From the cell containing the given text, extract its center point as [x, y] coordinate. 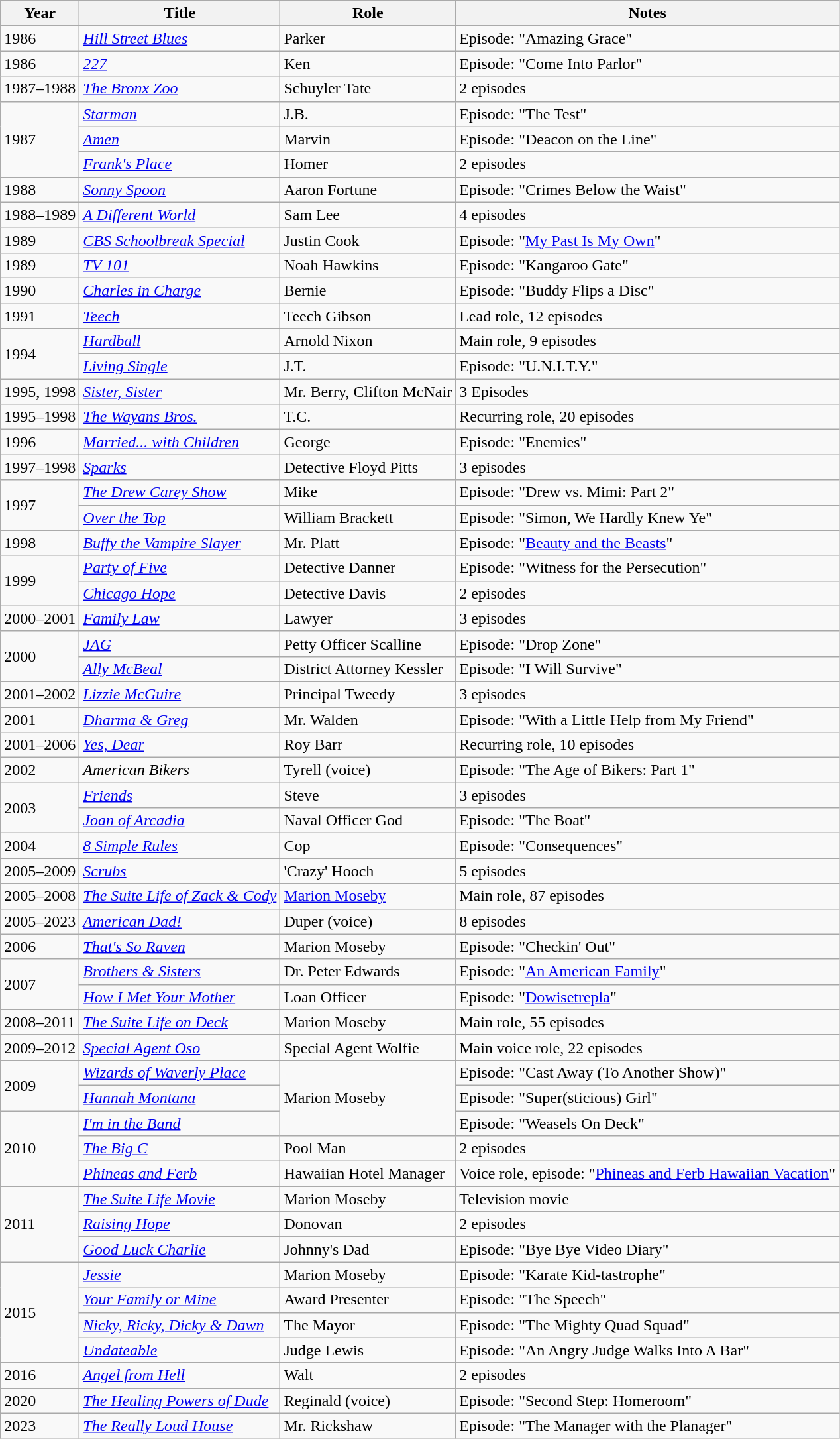
2020 [40, 1401]
Mr. Berry, Clifton McNair [368, 392]
The Bronx Zoo [180, 89]
Episode: "The Test" [648, 114]
Episode: "Cast Away (To Another Show)" [648, 1072]
Frank's Place [180, 164]
Episode: "Beauty and the Beasts" [648, 543]
Episode: "Super(sticious) Girl" [648, 1098]
Dharma & Greg [180, 719]
The Suite Life on Deck [180, 1022]
Family Law [180, 618]
George [368, 442]
3 Episodes [648, 392]
Special Agent Oso [180, 1047]
Episode: "An American Family" [648, 972]
Your Family or Mine [180, 1300]
Raising Hope [180, 1224]
Duper (voice) [368, 921]
Episode: "Witness for the Persecution" [648, 568]
CBS Schoolbreak Special [180, 240]
Episode: "Checkin' Out" [648, 947]
Lead role, 12 episodes [648, 316]
2011 [40, 1224]
2006 [40, 947]
Main voice role, 22 episodes [648, 1047]
Detective Danner [368, 568]
Marvin [368, 139]
Title [180, 13]
Episode: "With a Little Help from My Friend" [648, 719]
Nicky, Ricky, Dicky & Dawn [180, 1325]
Friends [180, 795]
The Wayans Bros. [180, 417]
Episode: "The Age of Bikers: Part 1" [648, 770]
Episode: "Kangaroo Gate" [648, 265]
Undateable [180, 1350]
The Big C [180, 1149]
Episode: "Karate Kid-tastrophe" [648, 1275]
1988–1989 [40, 215]
Reginald (voice) [368, 1401]
Living Single [180, 367]
Main role, 55 episodes [648, 1022]
Petty Officer Scalline [368, 644]
Episode: "Deacon on the Line" [648, 139]
Episode: "The Speech" [648, 1300]
2009 [40, 1085]
Buffy the Vampire Slayer [180, 543]
2009–2012 [40, 1047]
Judge Lewis [368, 1350]
Sam Lee [368, 215]
Charles in Charge [180, 290]
Party of Five [180, 568]
William Brackett [368, 518]
1990 [40, 290]
Steve [368, 795]
The Drew Carey Show [180, 492]
8 episodes [648, 921]
Justin Cook [368, 240]
Mr. Walden [368, 719]
Television movie [648, 1199]
The Healing Powers of Dude [180, 1401]
Walt [368, 1375]
Naval Officer God [368, 821]
Hannah Montana [180, 1098]
Johnny's Dad [368, 1249]
Episode: "Buddy Flips a Disc" [648, 290]
Angel from Hell [180, 1375]
Episode: "Amazing Grace" [648, 38]
Episode: "An Angry Judge Walks Into A Bar" [648, 1350]
Episode: "The Mighty Quad Squad" [648, 1325]
1996 [40, 442]
2005–2008 [40, 896]
Voice role, episode: "Phineas and Ferb Hawaiian Vacation" [648, 1174]
Episode: "My Past Is My Own" [648, 240]
Loan Officer [368, 997]
T.C. [368, 417]
2000–2001 [40, 618]
Starman [180, 114]
Tyrell (voice) [368, 770]
2001–2002 [40, 694]
Episode: "Drew vs. Mimi: Part 2" [648, 492]
J.B. [368, 114]
Mike [368, 492]
2004 [40, 846]
Phineas and Ferb [180, 1174]
How I Met Your Mother [180, 997]
Mr. Platt [368, 543]
Scrubs [180, 871]
Homer [368, 164]
2015 [40, 1312]
5 episodes [648, 871]
Chicago Hope [180, 593]
Year [40, 13]
Aaron Fortune [368, 190]
'Crazy' Hooch [368, 871]
Episode: "Come Into Parlor" [648, 64]
Special Agent Wolfie [368, 1047]
Main role, 9 episodes [648, 341]
Donovan [368, 1224]
Jessie [180, 1275]
JAG [180, 644]
Lawyer [368, 618]
Hawaiian Hotel Manager [368, 1174]
Dr. Peter Edwards [368, 972]
1987 [40, 139]
1997 [40, 505]
Hardball [180, 341]
2007 [40, 984]
Episode: "Enemies" [648, 442]
Amen [180, 139]
Joan of Arcadia [180, 821]
Sister, Sister [180, 392]
Sonny Spoon [180, 190]
2001 [40, 719]
Pool Man [368, 1149]
Good Luck Charlie [180, 1249]
8 Simple Rules [180, 846]
2008–2011 [40, 1022]
2023 [40, 1426]
Episode: "Bye Bye Video Diary" [648, 1249]
Teech Gibson [368, 316]
Detective Floyd Pitts [368, 467]
Episode: "The Manager with the Planager" [648, 1426]
I'm in the Band [180, 1123]
Bernie [368, 290]
2000 [40, 656]
The Really Loud House [180, 1426]
2002 [40, 770]
Detective Davis [368, 593]
Lizzie McGuire [180, 694]
4 episodes [648, 215]
American Bikers [180, 770]
Episode: "Weasels On Deck" [648, 1123]
1991 [40, 316]
Parker [368, 38]
1997–1998 [40, 467]
Episode: "I Will Survive" [648, 669]
Award Presenter [368, 1300]
TV 101 [180, 265]
Episode: "The Boat" [648, 821]
District Attorney Kessler [368, 669]
Episode: "Drop Zone" [648, 644]
Recurring role, 20 episodes [648, 417]
Sparks [180, 467]
Ken [368, 64]
1987–1988 [40, 89]
Principal Tweedy [368, 694]
Schuyler Tate [368, 89]
Episode: "Second Step: Homeroom" [648, 1401]
1995–1998 [40, 417]
Roy Barr [368, 745]
J.T. [368, 367]
Cop [368, 846]
That's So Raven [180, 947]
Recurring role, 10 episodes [648, 745]
American Dad! [180, 921]
Episode: "Simon, We Hardly Knew Ye" [648, 518]
Episode: "Crimes Below the Waist" [648, 190]
Episode: "Consequences" [648, 846]
The Suite Life Movie [180, 1199]
1999 [40, 581]
The Suite Life of Zack & Cody [180, 896]
Hill Street Blues [180, 38]
A Different World [180, 215]
Brothers & Sisters [180, 972]
Over the Top [180, 518]
2001–2006 [40, 745]
Main role, 87 episodes [648, 896]
The Mayor [368, 1325]
227 [180, 64]
Episode: "Dowisetrepla" [648, 997]
1988 [40, 190]
Role [368, 13]
2010 [40, 1149]
Yes, Dear [180, 745]
Ally McBeal [180, 669]
2005–2009 [40, 871]
2003 [40, 808]
Arnold Nixon [368, 341]
Notes [648, 13]
2016 [40, 1375]
1994 [40, 354]
Noah Hawkins [368, 265]
Married... with Children [180, 442]
1998 [40, 543]
Teech [180, 316]
Mr. Rickshaw [368, 1426]
Wizards of Waverly Place [180, 1072]
2005–2023 [40, 921]
Episode: "U.N.I.T.Y." [648, 367]
1995, 1998 [40, 392]
